Search for the cell housing the specified text and yield its [X, Y] center coordinate. 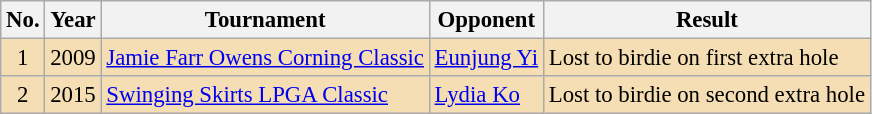
Lost to birdie on first extra hole [706, 58]
2015 [73, 95]
Year [73, 20]
Swinging Skirts LPGA Classic [265, 95]
1 [23, 58]
2009 [73, 58]
Tournament [265, 20]
2 [23, 95]
Jamie Farr Owens Corning Classic [265, 58]
Opponent [486, 20]
Lost to birdie on second extra hole [706, 95]
Eunjung Yi [486, 58]
No. [23, 20]
Lydia Ko [486, 95]
Result [706, 20]
